Output the [x, y] coordinate of the center of the cell containing the given text.  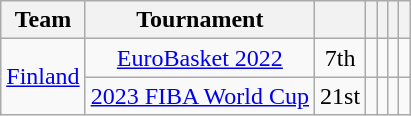
2023 FIBA World Cup [200, 96]
Team [43, 20]
21st [340, 96]
7th [340, 58]
Finland [43, 77]
Tournament [200, 20]
EuroBasket 2022 [200, 58]
